Provide the (x, y) coordinate of the cell's center where the given text is located.  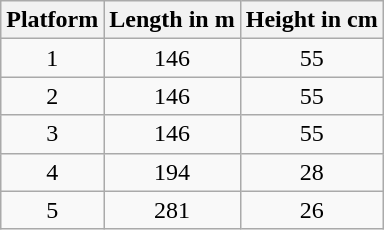
1 (52, 58)
2 (52, 96)
3 (52, 134)
26 (312, 210)
Platform (52, 20)
28 (312, 172)
5 (52, 210)
281 (172, 210)
Height in cm (312, 20)
194 (172, 172)
Length in m (172, 20)
4 (52, 172)
